Capture the cell that displays the provided text and extract its (x, y) central coordinate. 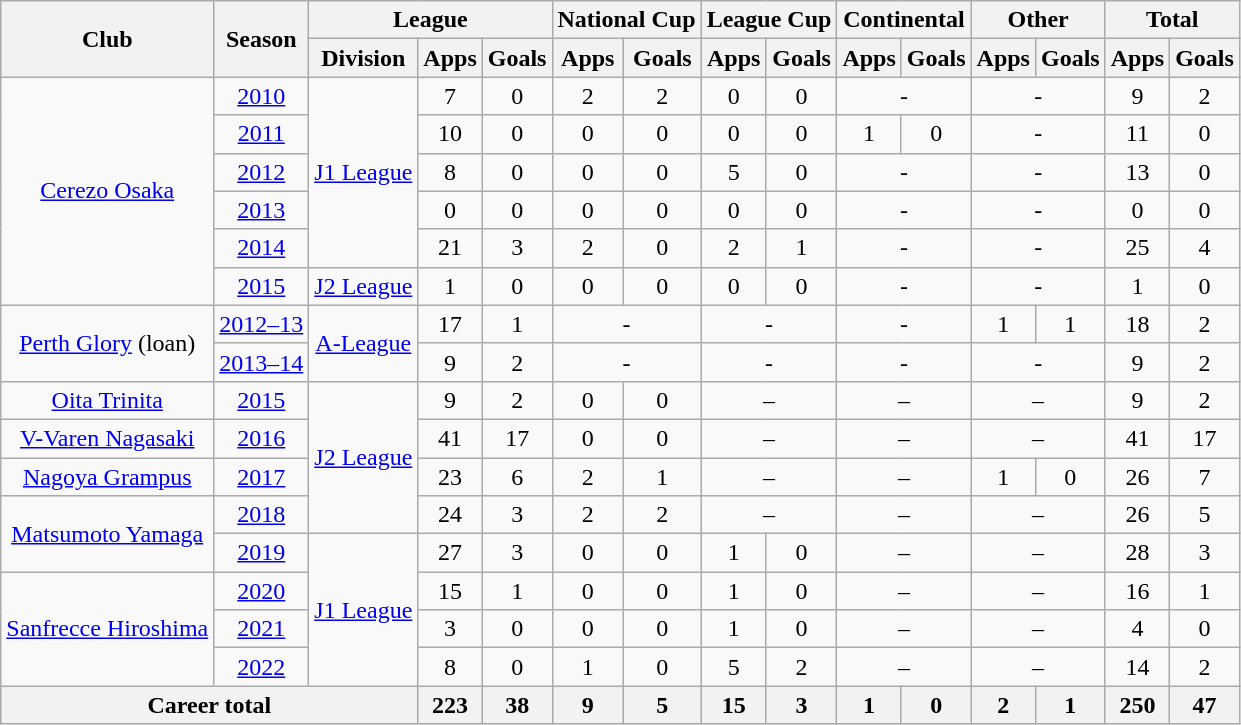
2018 (262, 515)
National Cup (626, 20)
2013 (262, 210)
Nagoya Grampus (108, 477)
24 (450, 515)
V-Varen Nagasaki (108, 438)
2020 (262, 591)
27 (450, 553)
250 (1137, 705)
Club (108, 39)
Season (262, 39)
223 (450, 705)
Matsumoto Yamaga (108, 534)
23 (450, 477)
Sanfrecce Hiroshima (108, 629)
2014 (262, 248)
47 (1205, 705)
2012–13 (262, 324)
28 (1137, 553)
A-League (364, 343)
11 (1137, 134)
38 (517, 705)
Oita Trinita (108, 400)
2017 (262, 477)
Division (364, 58)
14 (1137, 667)
2013–14 (262, 362)
League (430, 20)
2012 (262, 172)
Cerezo Osaka (108, 191)
League Cup (769, 20)
13 (1137, 172)
10 (450, 134)
16 (1137, 591)
2021 (262, 629)
Perth Glory (loan) (108, 343)
Continental (904, 20)
2022 (262, 667)
6 (517, 477)
Other (1038, 20)
25 (1137, 248)
21 (450, 248)
Total (1172, 20)
Career total (210, 705)
2011 (262, 134)
2019 (262, 553)
2016 (262, 438)
18 (1137, 324)
2010 (262, 96)
